Capture the cell that displays the provided text and extract its (x, y) central coordinate. 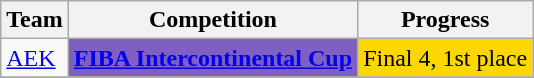
FIBA Intercontinental Cup (212, 58)
Progress (446, 20)
Competition (212, 20)
AEK (35, 58)
Team (35, 20)
Final 4, 1st place (446, 58)
